Extract the (x, y) coordinate from the center of the cell holding the provided text.  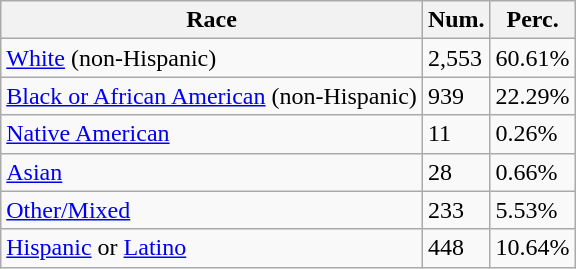
233 (456, 210)
Hispanic or Latino (212, 248)
939 (456, 96)
2,553 (456, 58)
5.53% (532, 210)
Num. (456, 20)
Native American (212, 134)
0.26% (532, 134)
Asian (212, 172)
28 (456, 172)
22.29% (532, 96)
448 (456, 248)
11 (456, 134)
Perc. (532, 20)
Race (212, 20)
Black or African American (non-Hispanic) (212, 96)
0.66% (532, 172)
White (non-Hispanic) (212, 58)
10.64% (532, 248)
Other/Mixed (212, 210)
60.61% (532, 58)
